Output the (X, Y) coordinate of the center of the cell containing the given text.  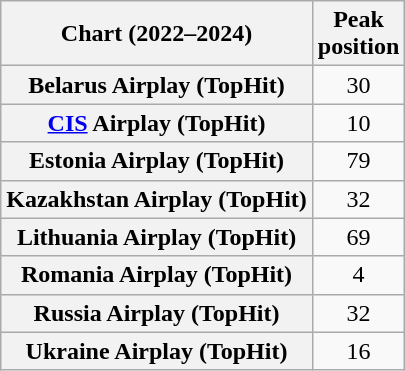
Kazakhstan Airplay (TopHit) (157, 199)
16 (358, 351)
Romania Airplay (TopHit) (157, 275)
10 (358, 123)
4 (358, 275)
Russia Airplay (TopHit) (157, 313)
Belarus Airplay (TopHit) (157, 85)
Peakposition (358, 34)
Ukraine Airplay (TopHit) (157, 351)
79 (358, 161)
Estonia Airplay (TopHit) (157, 161)
CIS Airplay (TopHit) (157, 123)
Chart (2022–2024) (157, 34)
Lithuania Airplay (TopHit) (157, 237)
30 (358, 85)
69 (358, 237)
